Scan for the cell matching the given text and deliver its (x, y) coordinate at center. 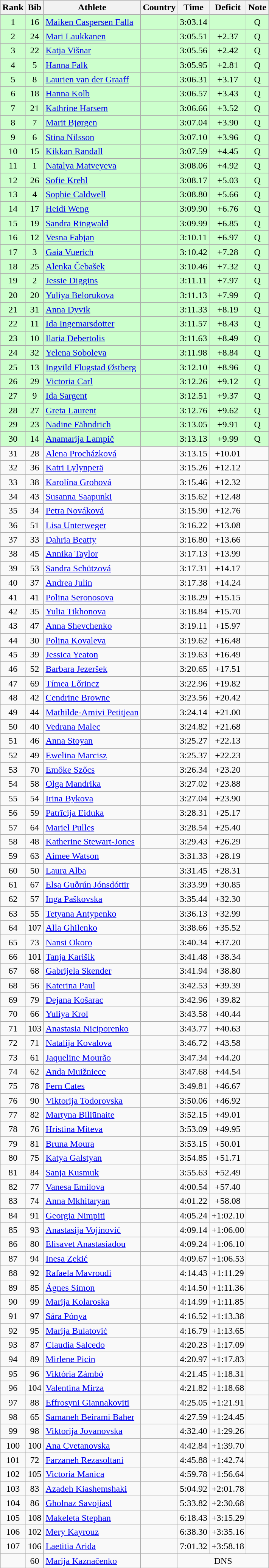
3:25.37 (194, 755)
+40.63 (228, 1028)
3:50.06 (194, 1101)
Sandra Schützová (92, 568)
+21.68 (228, 727)
Yuliya Krol (92, 1014)
Anna Mkhitaryan (92, 1201)
+13.99 (228, 554)
Claudia Salcedo (92, 1345)
+43.58 (228, 1043)
Anastasija Vojinović (92, 1230)
Stina Nilsson (92, 137)
Athlete (92, 8)
Ilaria Debertolis (92, 338)
3:41.48 (194, 957)
Anna Stoyan (92, 741)
Yuliya Belorukova (92, 295)
+3.90 (228, 122)
Polina Kovaleva (92, 640)
3:03.14 (194, 22)
3:22.96 (194, 683)
Laura Alba (92, 870)
+38.34 (228, 957)
+39.82 (228, 1000)
3:11.98 (194, 353)
3:11.11 (194, 281)
Katya Galstyan (92, 1158)
+32.30 (228, 899)
3:19.11 (194, 626)
3:31.33 (194, 856)
Georgia Nimpiti (92, 1215)
Nansi Okoro (92, 942)
Karolína Grohová (92, 482)
3:24.82 (194, 727)
3:07.04 (194, 122)
+37.20 (228, 942)
+1:39.70 (228, 1446)
Olga Mandrika (92, 784)
Ingvild Flugstad Østberg (92, 367)
Cendrine Browne (92, 698)
3:31.45 (194, 870)
+22.13 (228, 741)
Sofie Krehl (92, 180)
+2:30.68 (228, 1503)
3:13.15 (194, 453)
Ida Ingemarsdotter (92, 324)
5:04.92 (194, 1489)
3:28.54 (194, 827)
+9.62 (228, 410)
Hanna Kolb (92, 94)
+12.32 (228, 482)
+20.42 (228, 698)
+2.81 (228, 65)
Azadeh Kiashemshaki (92, 1489)
3:18.84 (194, 611)
3:09.99 (194, 223)
Tetyana Antypenko (92, 914)
+7.32 (228, 266)
+23.20 (228, 770)
Makeleta Stephan (92, 1517)
+2.42 (228, 51)
3:15.90 (194, 511)
Natalya Matveyeva (92, 165)
Viktorija Todorovska (92, 1101)
3:11.33 (194, 309)
Dejana Košarac (92, 1000)
+1:21.91 (228, 1403)
+4.92 (228, 165)
+4.45 (228, 151)
+6.76 (228, 209)
3:11.57 (194, 324)
6:18.43 (194, 1517)
+38.80 (228, 971)
3:49.81 (194, 1086)
Marija Kaznačenko (92, 1561)
Elisavet Anastasiadou (92, 1244)
+1:02.10 (228, 1215)
3:27.04 (194, 798)
+15.15 (228, 597)
Deficit (228, 8)
Farzaneh Rezasoltani (92, 1460)
Time (194, 8)
3:12.76 (194, 410)
Ewelina Marcisz (92, 755)
Nadine Fähndrich (92, 425)
3:08.80 (194, 195)
Mari Laukkanen (92, 36)
+1:17.09 (228, 1345)
+3.43 (228, 94)
3:07.59 (194, 151)
+3:35.16 (228, 1532)
3:17.38 (194, 583)
+52.49 (228, 1172)
+46.67 (228, 1086)
Inesa Zekić (92, 1259)
3:05.51 (194, 36)
Petra Nováková (92, 511)
3:19.63 (194, 655)
+5.03 (228, 180)
3:53.09 (194, 1129)
Marija Bulatović (92, 1330)
Annika Taylor (92, 554)
3:43.58 (194, 1014)
Ágnes Simon (92, 1287)
Jessica Yeaton (92, 655)
4:42.84 (194, 1446)
+49.95 (228, 1129)
Katherine Stewart-Jones (92, 841)
Mathilde-Amivi Petitjean (92, 712)
Ana Cvetanovska (92, 1446)
Katri Lylynperä (92, 468)
+8.96 (228, 367)
3:05.56 (194, 51)
Effrosyni Giannakoviti (92, 1403)
3:10.42 (194, 252)
Polina Seronosova (92, 597)
Barbara Jezeršek (92, 669)
3:53.15 (194, 1144)
Patrīcija Eiduka (92, 813)
+12.76 (228, 511)
Vanesa Emilova (92, 1187)
3:26.34 (194, 770)
+28.31 (228, 870)
3:43.77 (194, 1028)
Martyna Biliūnaite (92, 1115)
+35.52 (228, 928)
+23.88 (228, 784)
+3.17 (228, 79)
Jessie Diggins (92, 281)
+1:06.53 (228, 1259)
+9.12 (228, 381)
Bib (35, 8)
+1:29.26 (228, 1431)
Victoria Carl (92, 381)
Viktória Zámbó (92, 1374)
Anastasia Niciporenko (92, 1028)
4:27.59 (194, 1417)
+1:13.65 (228, 1330)
3:06.31 (194, 79)
Fern Cates (92, 1086)
+1:18.68 (228, 1388)
3:25.27 (194, 741)
Country (159, 8)
+14.24 (228, 583)
Emőke Szőcs (92, 770)
Victoria Manica (92, 1474)
+1:17.83 (228, 1359)
+28.19 (228, 856)
+8.43 (228, 324)
Ida Sargent (92, 396)
4:00.54 (194, 1187)
Dahria Beatty (92, 540)
+7.97 (228, 281)
+9.37 (228, 396)
4:45.88 (194, 1460)
Bruna Moura (92, 1144)
+6.97 (228, 238)
Anna Shevchenko (92, 626)
3:23.56 (194, 698)
3:12.51 (194, 396)
Heidi Weng (92, 209)
+51.71 (228, 1158)
+16.48 (228, 640)
4:16.79 (194, 1330)
+2.37 (228, 36)
+57.40 (228, 1187)
3:42.53 (194, 985)
3:24.14 (194, 712)
Sanja Kusmuk (92, 1172)
4:21.82 (194, 1388)
3:08.17 (194, 180)
3:06.66 (194, 108)
Gabrijela Skender (92, 971)
Katerina Paul (92, 985)
3:52.15 (194, 1115)
3:11.13 (194, 295)
Inga Paškovska (92, 899)
Lisa Unterweger (92, 525)
3:07.10 (194, 137)
+22.23 (228, 755)
4:59.78 (194, 1474)
+1:11.36 (228, 1287)
3:47.68 (194, 1072)
3:54.85 (194, 1158)
+25.17 (228, 813)
Gaia Vuerich (92, 252)
Aimee Watson (92, 856)
Susanna Saapunki (92, 496)
3:27.02 (194, 784)
4:32.40 (194, 1431)
+16.49 (228, 655)
Rank (13, 8)
Maiken Caspersen Falla (92, 22)
Alla Ghilenko (92, 928)
3:13.13 (194, 439)
+21.00 (228, 712)
Katja Višnar (92, 51)
Vesna Fabjan (92, 238)
+1:42.74 (228, 1460)
6:38.30 (194, 1532)
4:14.50 (194, 1287)
+1:06.00 (228, 1230)
3:28.31 (194, 813)
4:20.23 (194, 1345)
3:16.80 (194, 540)
+23.90 (228, 798)
3:33.99 (194, 885)
3:35.44 (194, 899)
4:20.97 (194, 1359)
+6.85 (228, 223)
+32.99 (228, 914)
Kikkan Randall (92, 151)
4:25.05 (194, 1403)
Kathrine Harsem (92, 108)
Alenka Čebašek (92, 266)
Natalija Kovalova (92, 1043)
Gholnaz Savojiasl (92, 1503)
Sandra Ringwald (92, 223)
4:09.67 (194, 1259)
3:15.26 (194, 468)
DNS (223, 1561)
Mirlene Picin (92, 1359)
3:17.31 (194, 568)
+5.66 (228, 195)
Anamarija Lampič (92, 439)
+9.91 (228, 425)
+15.70 (228, 611)
5:33.82 (194, 1503)
Alena Procházková (92, 453)
+13.66 (228, 540)
3:06.57 (194, 94)
+58.08 (228, 1201)
+39.39 (228, 985)
Greta Laurent (92, 410)
+1:18.31 (228, 1374)
Yulia Tikhonova (92, 611)
+46.92 (228, 1101)
+9.99 (228, 439)
3:41.94 (194, 971)
Sophie Caldwell (92, 195)
Tanja Karišik (92, 957)
Note (257, 8)
3:10.46 (194, 266)
+8.84 (228, 353)
3:08.06 (194, 165)
+17.51 (228, 669)
3:19.62 (194, 640)
3:10.11 (194, 238)
+19.82 (228, 683)
+1:13.38 (228, 1316)
4:09.24 (194, 1244)
+7.99 (228, 295)
+26.29 (228, 841)
4:01.22 (194, 1201)
4:21.45 (194, 1374)
+1:11.29 (228, 1273)
Sára Pónya (92, 1316)
3:47.34 (194, 1057)
3:38.66 (194, 928)
Marit Bjørgen (92, 122)
Laurien van der Graaff (92, 79)
+3.52 (228, 108)
3:40.34 (194, 942)
Anna Dyvik (92, 309)
+25.40 (228, 827)
+8.19 (228, 309)
+12.12 (228, 468)
Hristina Miteva (92, 1129)
+1:06.10 (228, 1244)
3:12.10 (194, 367)
+7.28 (228, 252)
4:05.24 (194, 1215)
+12.48 (228, 496)
Viktorija Jovanovska (92, 1431)
Vedrana Malec (92, 727)
3:16.22 (194, 525)
+50.01 (228, 1144)
+1:56.64 (228, 1474)
7:01.32 (194, 1546)
+49.01 (228, 1115)
3:13.05 (194, 425)
+44.54 (228, 1072)
Jaqueline Mourão (92, 1057)
3:46.72 (194, 1043)
Samaneh Beirami Baher (92, 1417)
+3:15.29 (228, 1517)
Anda Muižniece (92, 1072)
4:14.43 (194, 1273)
+44.20 (228, 1057)
3:12.26 (194, 381)
Mariel Pulles (92, 827)
Rafaela Mavroudi (92, 1273)
+13.08 (228, 525)
+1:24.45 (228, 1417)
Mery Kayrouz (92, 1532)
+3:58.18 (228, 1546)
+3.96 (228, 137)
3:09.90 (194, 209)
Valentina Mirza (92, 1388)
Marija Kolaroska (92, 1302)
+10.01 (228, 453)
3:15.46 (194, 482)
+8.49 (228, 338)
Yelena Soboleva (92, 353)
3:18.29 (194, 597)
108 (35, 1517)
3:36.13 (194, 914)
Irina Bykova (92, 798)
Laetitia Arida (92, 1546)
3:15.62 (194, 496)
3:17.13 (194, 554)
4:16.52 (194, 1316)
3:55.63 (194, 1172)
3:20.65 (194, 669)
Andrea Julin (92, 583)
3:29.43 (194, 841)
3:42.96 (194, 1000)
+2:01.78 (228, 1489)
Elsa Guðrún Jónsdóttir (92, 885)
Hanna Falk (92, 65)
+40.44 (228, 1014)
3:05.95 (194, 65)
+1:11.85 (228, 1302)
+15.97 (228, 626)
Tímea Lőrincz (92, 683)
4:14.99 (194, 1302)
3:11.63 (194, 338)
+14.17 (228, 568)
4:09.14 (194, 1230)
+30.85 (228, 885)
